Scan for the cell matching the given text and deliver its (x, y) coordinate at center. 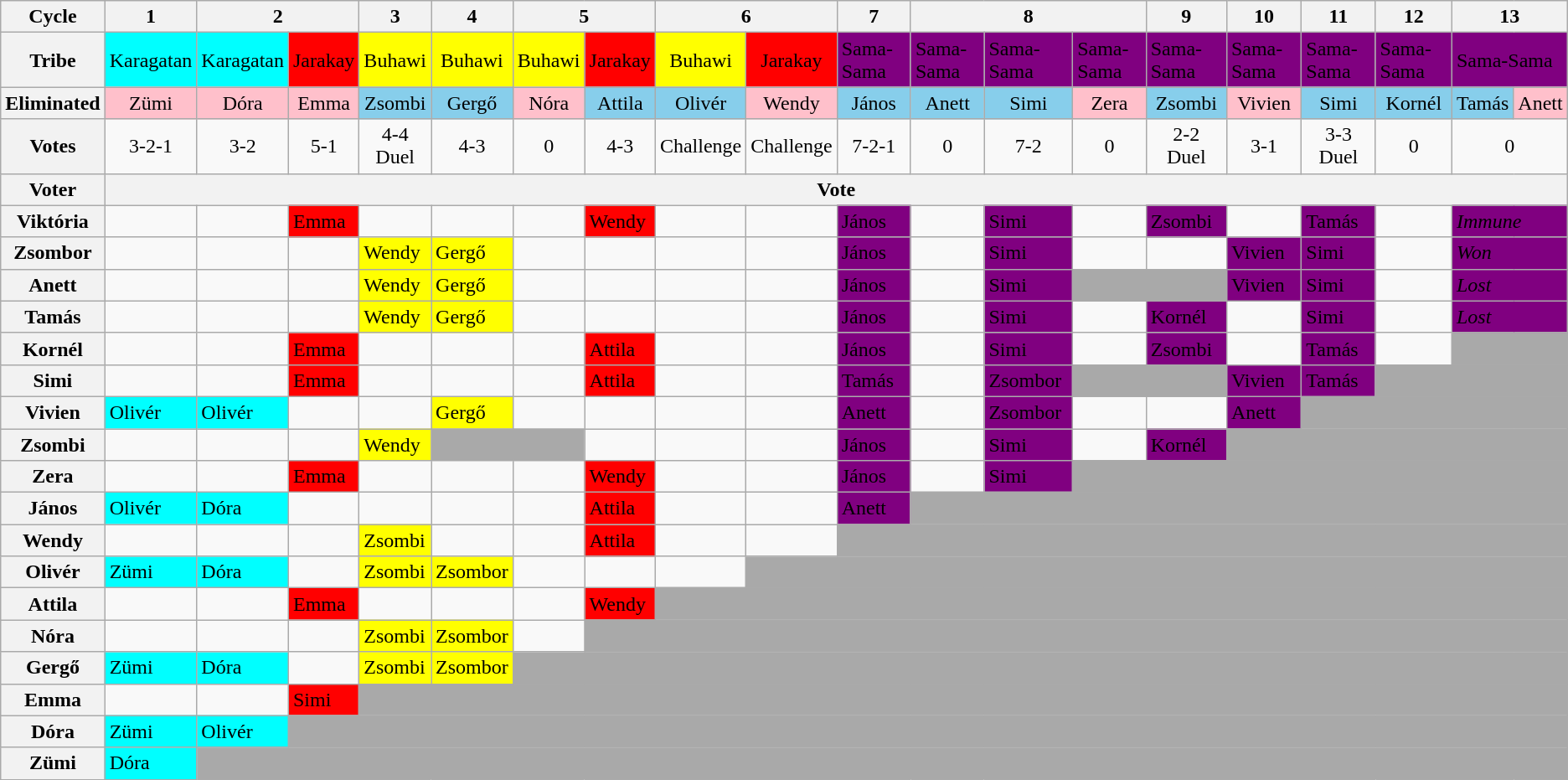
9 (1186, 17)
6 (745, 17)
Immune (1509, 221)
7-2-1 (874, 146)
7 (874, 17)
Voter (53, 189)
3-1 (1263, 146)
11 (1338, 17)
8 (1029, 17)
2-2Duel (1186, 146)
Won (1509, 253)
3-3Duel (1338, 146)
Viktória (53, 221)
4 (472, 17)
13 (1509, 17)
5 (584, 17)
Eliminated (53, 103)
10 (1263, 17)
Vote (836, 189)
1 (151, 17)
Tribe (53, 60)
3-2-1 (151, 146)
4-4Duel (395, 146)
5-1 (323, 146)
Cycle (53, 17)
3 (395, 17)
12 (1414, 17)
2 (278, 17)
3-2 (243, 146)
Votes (53, 146)
7-2 (1029, 146)
